Return the (x, y) coordinate for the center point of the cell that contains the specified text.  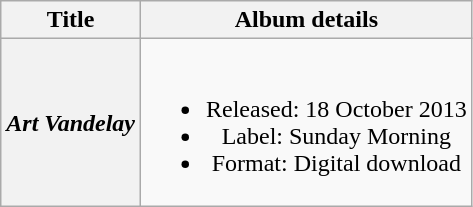
Art Vandelay (71, 122)
Released: 18 October 2013Label: Sunday MorningFormat: Digital download (307, 122)
Album details (307, 20)
Title (71, 20)
